Pinpoint the cell where the given text exists, returning its (X, Y) midpoint coordinate. 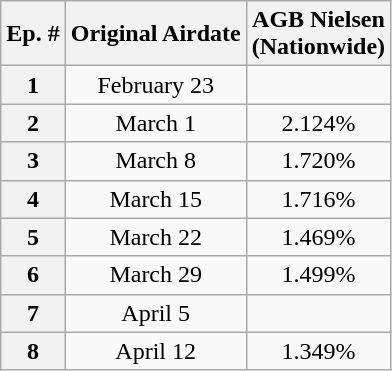
1.349% (318, 351)
6 (33, 275)
8 (33, 351)
February 23 (156, 85)
1.720% (318, 161)
March 15 (156, 199)
3 (33, 161)
March 29 (156, 275)
March 22 (156, 237)
1.716% (318, 199)
April 5 (156, 313)
Original Airdate (156, 34)
April 12 (156, 351)
5 (33, 237)
March 1 (156, 123)
7 (33, 313)
Ep. # (33, 34)
2 (33, 123)
4 (33, 199)
March 8 (156, 161)
2.124% (318, 123)
AGB Nielsen(Nationwide) (318, 34)
1.469% (318, 237)
1 (33, 85)
1.499% (318, 275)
